Return the [x, y] coordinate for the center point of the cell that contains the specified text.  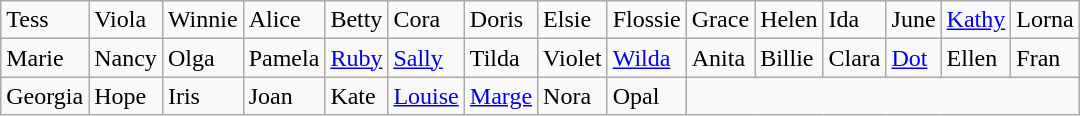
Joan [284, 96]
Alice [284, 20]
Billie [789, 58]
Elsie [573, 20]
Iris [202, 96]
Helen [789, 20]
Clara [854, 58]
Marie [45, 58]
Viola [126, 20]
Violet [573, 58]
Nancy [126, 58]
Hope [126, 96]
Kathy [976, 20]
Dot [914, 58]
Doris [500, 20]
Kate [356, 96]
Betty [356, 20]
Flossie [646, 20]
Lorna [1045, 20]
Nora [573, 96]
Olga [202, 58]
Winnie [202, 20]
Pamela [284, 58]
Anita [720, 58]
June [914, 20]
Georgia [45, 96]
Grace [720, 20]
Cora [426, 20]
Tess [45, 20]
Ellen [976, 58]
Tilda [500, 58]
Marge [500, 96]
Sally [426, 58]
Fran [1045, 58]
Ruby [356, 58]
Louise [426, 96]
Ida [854, 20]
Wilda [646, 58]
Opal [646, 96]
